Search for the cell housing the specified text and yield its [x, y] center coordinate. 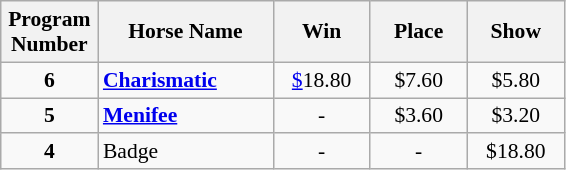
5 [50, 116]
Charismatic [186, 80]
Place [418, 32]
Win [322, 32]
Horse Name [186, 32]
Program Number [50, 32]
$3.60 [418, 116]
$3.20 [516, 116]
6 [50, 80]
$7.60 [418, 80]
4 [50, 152]
Menifee [186, 116]
$5.80 [516, 80]
Show [516, 32]
Badge [186, 152]
